Determine the [X, Y] coordinate at the center of the cell enclosing the given text.  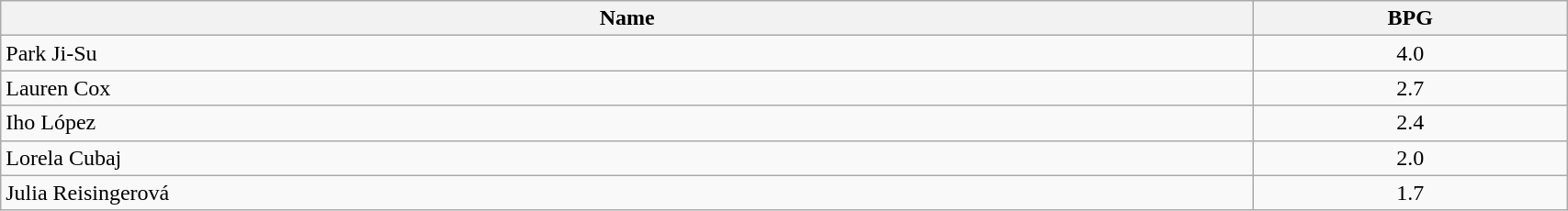
2.0 [1411, 158]
Iho López [627, 123]
Name [627, 18]
Lauren Cox [627, 88]
BPG [1411, 18]
4.0 [1411, 53]
1.7 [1411, 193]
2.7 [1411, 88]
Park Ji-Su [627, 53]
Lorela Cubaj [627, 158]
Julia Reisingerová [627, 193]
2.4 [1411, 123]
